Return the (x, y) coordinate for the center point of the cell that contains the specified text.  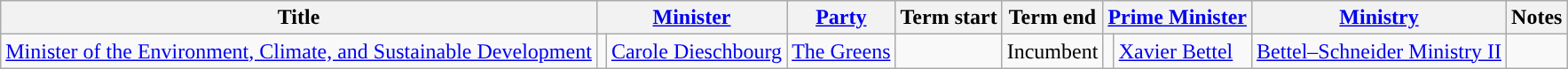
Incumbent (1052, 51)
Xavier Bettel (1182, 51)
Title (299, 18)
Notes (1537, 18)
Minister of the Environment, Climate, and Sustainable Development (299, 51)
Term end (1052, 18)
Term start (949, 18)
Bettel–Schneider Ministry II (1379, 51)
Prime Minister (1178, 18)
Minister (691, 18)
Party (841, 18)
Carole Dieschbourg (696, 51)
The Greens (841, 51)
Ministry (1379, 18)
